Scan for the cell matching the given text and deliver its [x, y] coordinate at center. 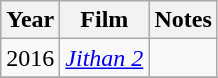
2016 [30, 58]
Film [104, 20]
Notes [183, 20]
Year [30, 20]
Jithan 2 [104, 58]
